Provide the (x, y) coordinate of the cell's center where the given text is located.  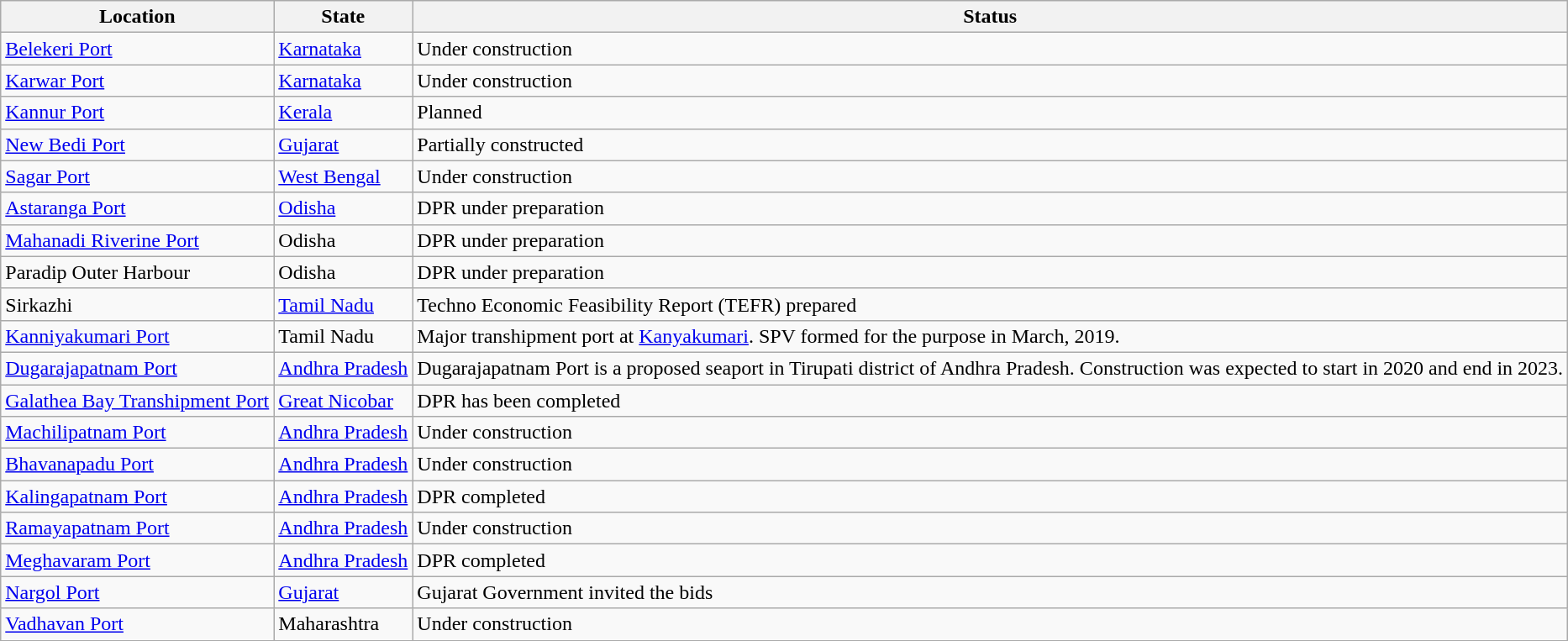
Sagar Port (138, 176)
State (343, 17)
Dugarajapatnam Port is a proposed seaport in Tirupati district of Andhra Pradesh. Construction was expected to start in 2020 and end in 2023. (990, 368)
Dugarajapatnam Port (138, 368)
Mahanadi Riverine Port (138, 240)
Bhavanapadu Port (138, 465)
Planned (990, 113)
Great Nicobar (343, 401)
Location (138, 17)
West Bengal (343, 176)
Partially constructed (990, 144)
Kannur Port (138, 113)
Kerala (343, 113)
New Bedi Port (138, 144)
Major transhipment port at Kanyakumari. SPV formed for the purpose in March, 2019. (990, 336)
Techno Economic Feasibility Report (TEFR) prepared (990, 304)
Paradip Outer Harbour (138, 272)
Kalingapatnam Port (138, 497)
Machilipatnam Port (138, 433)
Ramayapatnam Port (138, 528)
Status (990, 17)
Belekeri Port (138, 49)
Galathea Bay Transhipment Port (138, 401)
Maharashtra (343, 624)
Gujarat Government invited the bids (990, 592)
Nargol Port (138, 592)
Meghavaram Port (138, 560)
Astaranga Port (138, 208)
Vadhavan Port (138, 624)
Sirkazhi (138, 304)
Karwar Port (138, 81)
DPR has been completed (990, 401)
Kanniyakumari Port (138, 336)
